Search for the cell housing the specified text and yield its [X, Y] center coordinate. 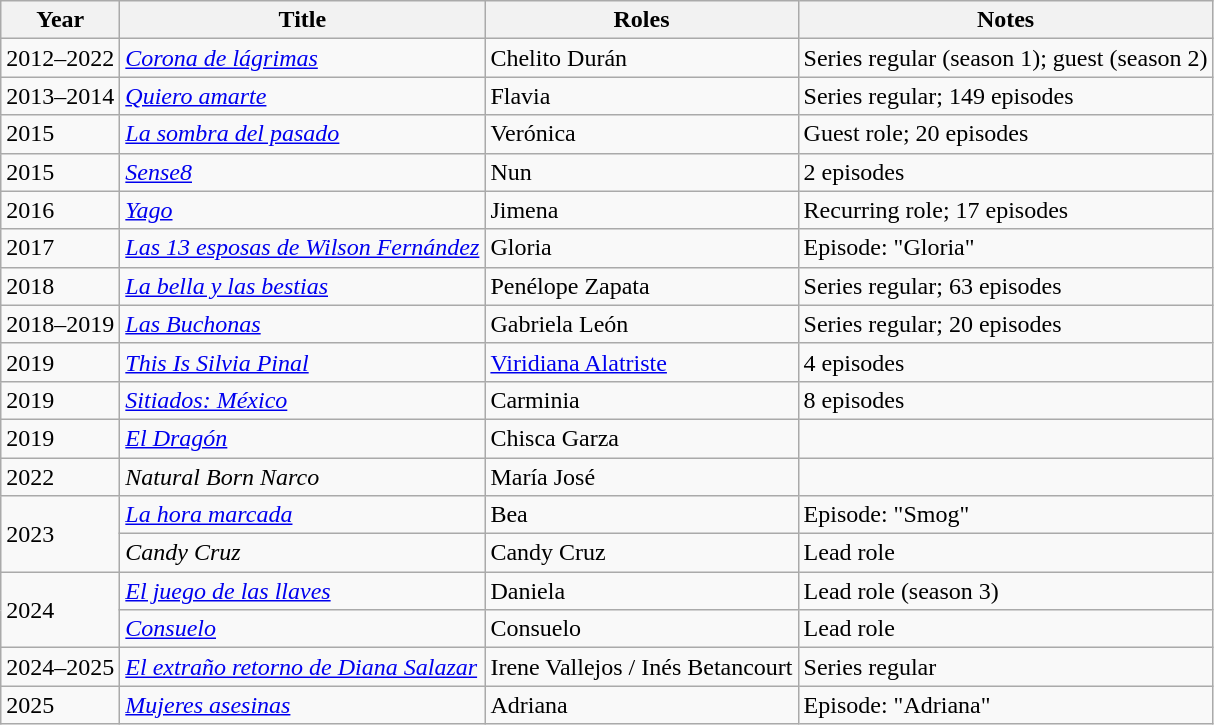
Episode: "Adriana" [1006, 705]
2012–2022 [60, 58]
Series regular (season 1); guest (season 2) [1006, 58]
Lead role (season 3) [1006, 591]
4 episodes [1006, 362]
Penélope Zapata [642, 286]
Gloria [642, 248]
El juego de las llaves [302, 591]
Viridiana Alatriste [642, 362]
Nun [642, 172]
2024 [60, 610]
María José [642, 477]
2018 [60, 286]
2025 [60, 705]
La hora marcada [302, 515]
Chelito Durán [642, 58]
Las Buchonas [302, 324]
El Dragón [302, 438]
Guest role; 20 episodes [1006, 134]
Sense8 [302, 172]
Gabriela León [642, 324]
2013–2014 [60, 96]
2022 [60, 477]
Bea [642, 515]
Year [60, 20]
Irene Vallejos / Inés Betancourt [642, 667]
This Is Silvia Pinal [302, 362]
Daniela [642, 591]
Series regular; 63 episodes [1006, 286]
Episode: "Smog" [1006, 515]
Flavia [642, 96]
Carminia [642, 400]
Jimena [642, 210]
Sitiados: México [302, 400]
Series regular; 20 episodes [1006, 324]
Quiero amarte [302, 96]
Recurring role; 17 episodes [1006, 210]
Series regular; 149 episodes [1006, 96]
Chisca Garza [642, 438]
Las 13 esposas de Wilson Fernández [302, 248]
La bella y las bestias [302, 286]
Mujeres asesinas [302, 705]
Natural Born Narco [302, 477]
El extraño retorno de Diana Salazar [302, 667]
Episode: "Gloria" [1006, 248]
Verónica [642, 134]
2018–2019 [60, 324]
La sombra del pasado [302, 134]
2 episodes [1006, 172]
8 episodes [1006, 400]
Yago [302, 210]
Series regular [1006, 667]
Notes [1006, 20]
Corona de lágrimas [302, 58]
2023 [60, 534]
2016 [60, 210]
Title [302, 20]
2017 [60, 248]
Roles [642, 20]
2024–2025 [60, 667]
Adriana [642, 705]
